Extract the [x, y] coordinate from the center of the cell holding the provided text.  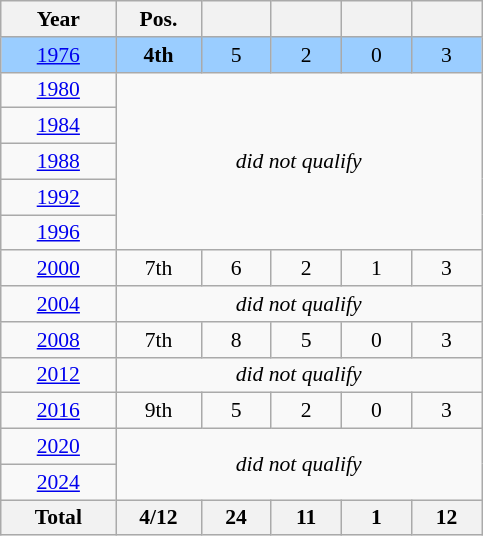
2000 [58, 269]
2016 [58, 411]
4/12 [158, 518]
6 [236, 269]
1980 [58, 90]
1984 [58, 126]
2004 [58, 304]
8 [236, 340]
1992 [58, 197]
2024 [58, 482]
1996 [58, 233]
24 [236, 518]
Pos. [158, 19]
Total [58, 518]
1976 [58, 55]
12 [446, 518]
Year [58, 19]
2012 [58, 375]
11 [306, 518]
4th [158, 55]
1988 [58, 162]
2008 [58, 340]
2020 [58, 447]
9th [158, 411]
